Search for the cell housing the specified text and yield its [X, Y] center coordinate. 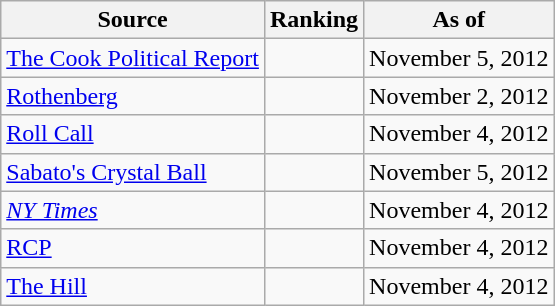
November 2, 2012 [459, 96]
Sabato's Crystal Ball [133, 172]
The Hill [133, 286]
RCP [133, 248]
As of [459, 20]
NY Times [133, 210]
The Cook Political Report [133, 58]
Roll Call [133, 134]
Source [133, 20]
Ranking [314, 20]
Rothenberg [133, 96]
